Provide the [x, y] coordinate of the cell's center where the given text is located.  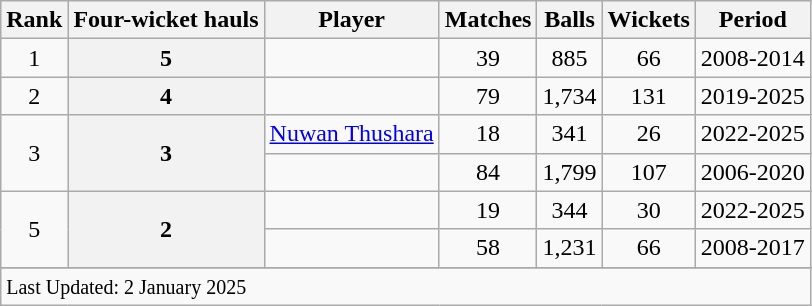
Rank [34, 20]
Wickets [648, 20]
Nuwan Thushara [352, 134]
Matches [488, 20]
344 [570, 210]
341 [570, 134]
Last Updated: 2 January 2025 [406, 286]
Player [352, 20]
2019-2025 [752, 96]
26 [648, 134]
39 [488, 58]
1,734 [570, 96]
84 [488, 172]
58 [488, 248]
1,799 [570, 172]
2008-2017 [752, 248]
885 [570, 58]
131 [648, 96]
79 [488, 96]
1,231 [570, 248]
4 [166, 96]
18 [488, 134]
19 [488, 210]
Four-wicket hauls [166, 20]
Period [752, 20]
2006-2020 [752, 172]
Balls [570, 20]
30 [648, 210]
2008-2014 [752, 58]
1 [34, 58]
107 [648, 172]
